Locate the cell with the specified text and output its (X, Y) center coordinate. 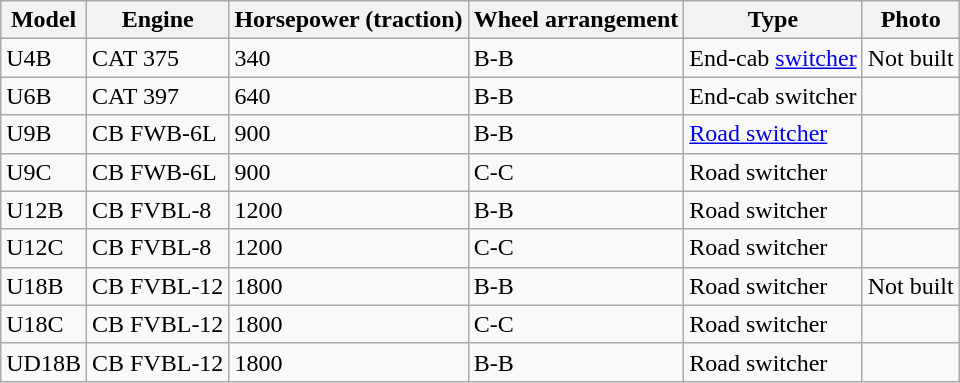
U18B (44, 286)
640 (348, 96)
Model (44, 20)
Photo (910, 20)
U9B (44, 134)
U18C (44, 324)
CAT 397 (157, 96)
Wheel arrangement (576, 20)
Type (773, 20)
340 (348, 58)
U6B (44, 96)
Horsepower (traction) (348, 20)
Engine (157, 20)
U9C (44, 172)
U12B (44, 210)
U12C (44, 248)
CAT 375 (157, 58)
U4B (44, 58)
UD18B (44, 362)
